Capture the cell that displays the provided text and extract its (X, Y) central coordinate. 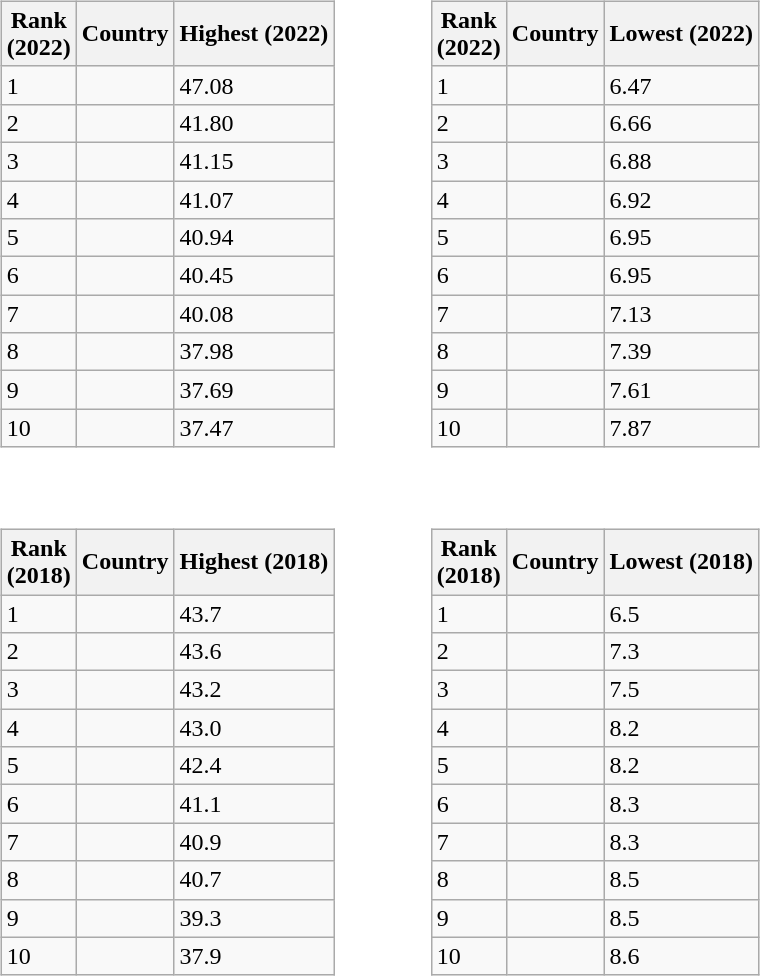
7.3 (681, 652)
7.13 (681, 314)
43.6 (254, 652)
6.92 (681, 199)
43.0 (254, 728)
40.9 (254, 842)
6.47 (681, 85)
Lowest (2018) (681, 562)
6.66 (681, 123)
Highest (2022) (254, 34)
40.45 (254, 276)
8.6 (681, 956)
6.88 (681, 161)
47.08 (254, 85)
7.39 (681, 352)
37.47 (254, 428)
43.7 (254, 613)
40.94 (254, 238)
6.5 (681, 613)
42.4 (254, 766)
37.69 (254, 390)
Lowest (2022) (681, 34)
43.2 (254, 690)
41.1 (254, 804)
40.08 (254, 314)
41.07 (254, 199)
37.9 (254, 956)
7.61 (681, 390)
41.80 (254, 123)
39.3 (254, 918)
41.15 (254, 161)
37.98 (254, 352)
7.87 (681, 428)
7.5 (681, 690)
40.7 (254, 880)
Highest (2018) (254, 562)
